Search for the cell housing the specified text and yield its [x, y] center coordinate. 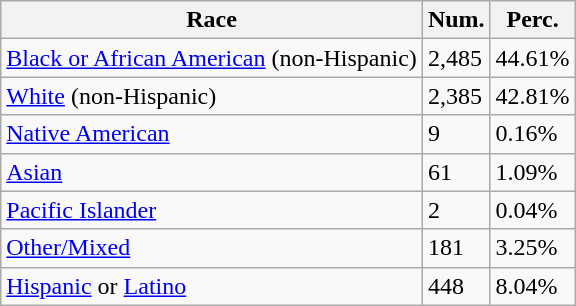
Perc. [532, 20]
Pacific Islander [212, 210]
Black or African American (non-Hispanic) [212, 58]
0.04% [532, 210]
181 [456, 248]
44.61% [532, 58]
Asian [212, 172]
White (non-Hispanic) [212, 96]
Num. [456, 20]
61 [456, 172]
3.25% [532, 248]
1.09% [532, 172]
448 [456, 286]
2,385 [456, 96]
Other/Mixed [212, 248]
2,485 [456, 58]
Native American [212, 134]
9 [456, 134]
2 [456, 210]
42.81% [532, 96]
8.04% [532, 286]
Hispanic or Latino [212, 286]
Race [212, 20]
0.16% [532, 134]
